Determine the (X, Y) coordinate at the center of the cell enclosing the given text.  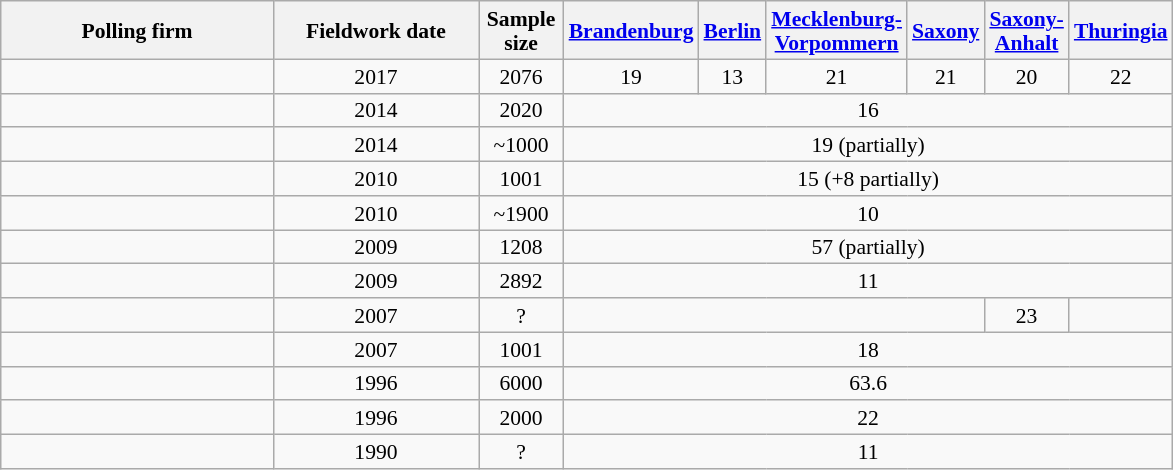
16 (868, 110)
2020 (520, 110)
2000 (520, 418)
Sample size (520, 30)
1990 (376, 452)
Mecklenburg-Vorpommern (836, 30)
10 (868, 213)
23 (1026, 315)
19 (partially) (868, 145)
2076 (520, 76)
20 (1026, 76)
~1900 (520, 213)
63.6 (868, 383)
Berlin (733, 30)
Saxony (946, 30)
Polling firm (138, 30)
13 (733, 76)
6000 (520, 383)
15 (+8 partially) (868, 179)
19 (632, 76)
57 (partially) (868, 247)
1208 (520, 247)
Saxony-Anhalt (1026, 30)
2892 (520, 281)
Brandenburg (632, 30)
~1000 (520, 145)
Fieldwork date (376, 30)
2017 (376, 76)
Thuringia (1121, 30)
18 (868, 349)
